Find where the given text appears and provide that cell's center as (x, y) coordinate. 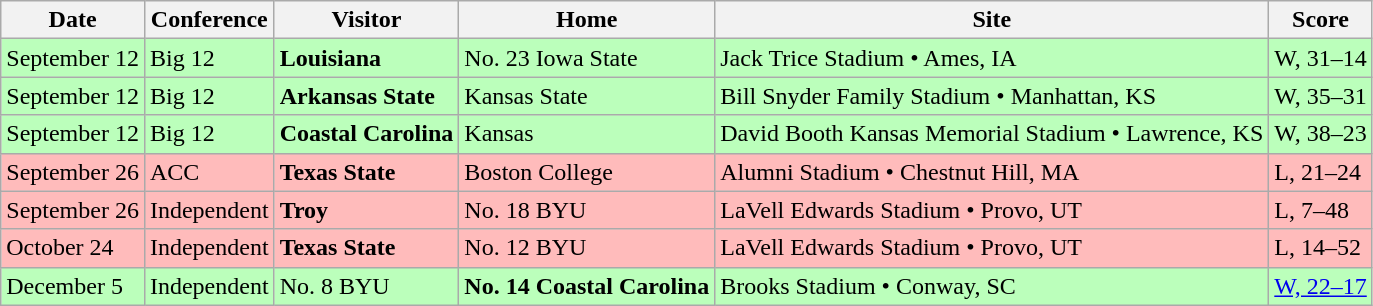
Home (587, 20)
Kansas (587, 134)
Date (73, 20)
W, 35–31 (1321, 96)
Louisiana (366, 58)
W, 38–23 (1321, 134)
Bill Snyder Family Stadium • Manhattan, KS (992, 96)
Arkansas State (366, 96)
L, 21–24 (1321, 172)
W, 31–14 (1321, 58)
No. 14 Coastal Carolina (587, 286)
Coastal Carolina (366, 134)
L, 7–48 (1321, 210)
Troy (366, 210)
No. 18 BYU (587, 210)
October 24 (73, 248)
No. 8 BYU (366, 286)
W, 22–17 (1321, 286)
Score (1321, 20)
No. 23 Iowa State (587, 58)
ACC (209, 172)
Conference (209, 20)
Alumni Stadium • Chestnut Hill, MA (992, 172)
David Booth Kansas Memorial Stadium • Lawrence, KS (992, 134)
Boston College (587, 172)
Kansas State (587, 96)
No. 12 BYU (587, 248)
Site (992, 20)
L, 14–52 (1321, 248)
Visitor (366, 20)
Brooks Stadium • Conway, SC (992, 286)
December 5 (73, 286)
Jack Trice Stadium • Ames, IA (992, 58)
